Detect which cell encompasses the target text, then output its [X, Y] center coordinate. 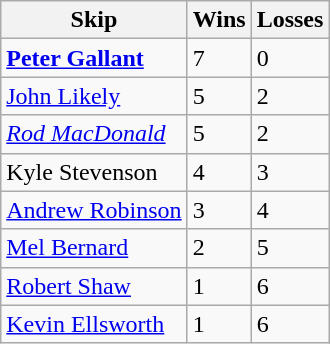
Robert Shaw [94, 286]
Losses [290, 20]
John Likely [94, 96]
Mel Bernard [94, 248]
Skip [94, 20]
Wins [219, 20]
Kevin Ellsworth [94, 324]
Andrew Robinson [94, 210]
Kyle Stevenson [94, 172]
Rod MacDonald [94, 134]
0 [290, 58]
7 [219, 58]
Peter Gallant [94, 58]
